Return [X, Y] of the center of cell containing provided text 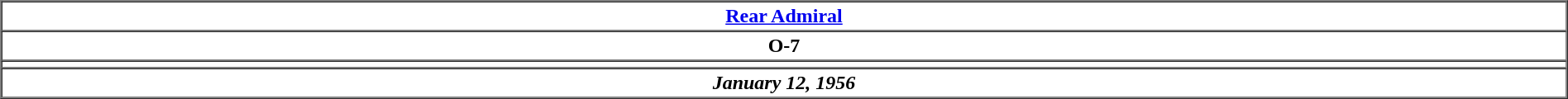
January 12, 1956 [784, 82]
Rear Admiral [784, 16]
O-7 [784, 46]
